Extract the [X, Y] coordinate from the center of the cell holding the provided text.  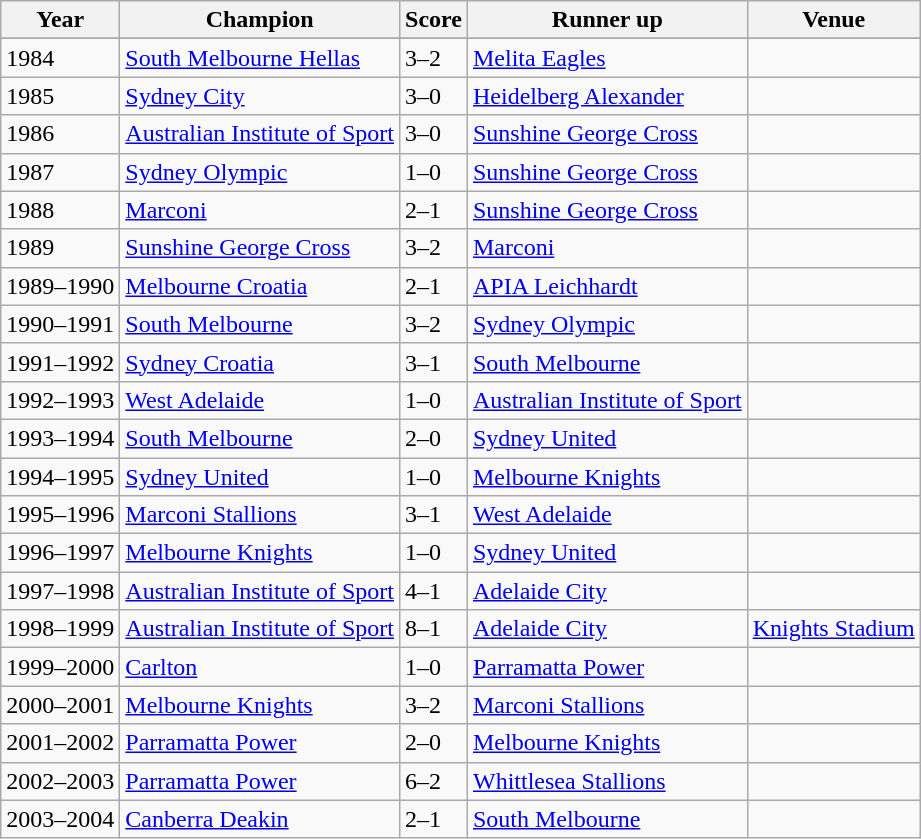
Carlton [260, 667]
1989 [60, 248]
Score [434, 20]
1996–1997 [60, 553]
1986 [60, 134]
Heidelberg Alexander [607, 96]
Canberra Deakin [260, 819]
8–1 [434, 629]
Year [60, 20]
Champion [260, 20]
2002–2003 [60, 781]
1991–1992 [60, 362]
1990–1991 [60, 324]
2000–2001 [60, 705]
1987 [60, 172]
1999–2000 [60, 667]
1984 [60, 58]
Melita Eagles [607, 58]
1992–1993 [60, 400]
1993–1994 [60, 438]
1995–1996 [60, 515]
6–2 [434, 781]
Whittlesea Stallions [607, 781]
1997–1998 [60, 591]
Sydney City [260, 96]
1998–1999 [60, 629]
Knights Stadium [834, 629]
2003–2004 [60, 819]
1985 [60, 96]
Runner up [607, 20]
1994–1995 [60, 477]
South Melbourne Hellas [260, 58]
4–1 [434, 591]
Melbourne Croatia [260, 286]
APIA Leichhardt [607, 286]
Sydney Croatia [260, 362]
1989–1990 [60, 286]
2001–2002 [60, 743]
1988 [60, 210]
Venue [834, 20]
